Find where the given text appears and provide that cell's center as [X, Y] coordinate. 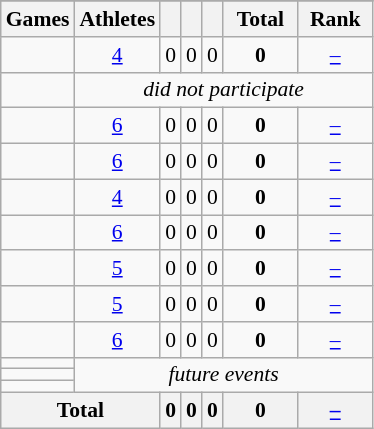
Games [38, 19]
future events [223, 375]
Athletes [117, 19]
Rank [336, 19]
did not participate [223, 90]
